Extract the [X, Y] coordinate from the center of the cell holding the provided text.  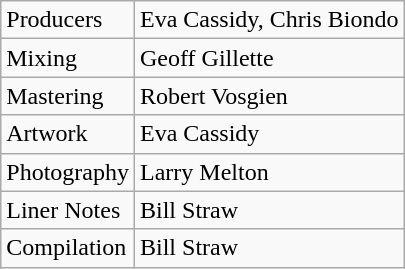
Geoff Gillette [269, 58]
Robert Vosgien [269, 96]
Liner Notes [68, 210]
Artwork [68, 134]
Mixing [68, 58]
Larry Melton [269, 172]
Eva Cassidy [269, 134]
Eva Cassidy, Chris Biondo [269, 20]
Compilation [68, 248]
Mastering [68, 96]
Photography [68, 172]
Producers [68, 20]
